Find where the given text appears and provide that cell's center as (X, Y) coordinate. 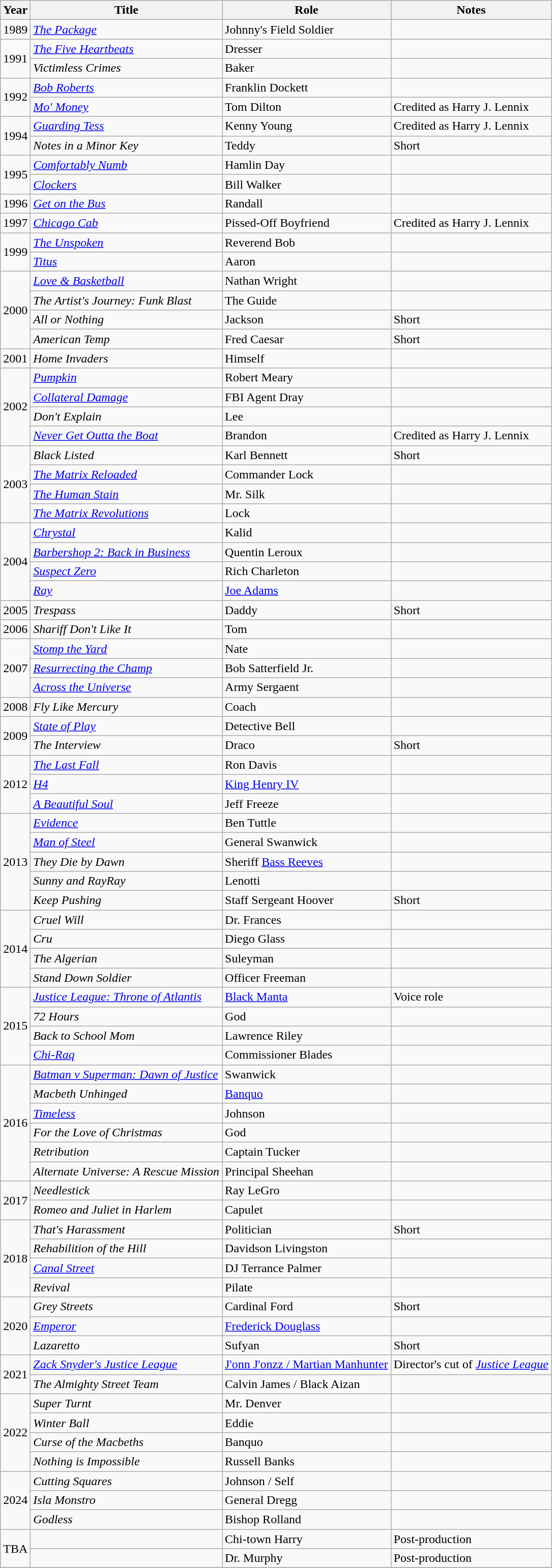
72 Hours (126, 1016)
Commander Lock (307, 474)
Cruel Will (126, 920)
Never Get Outta the Boat (126, 436)
Revival (126, 1287)
Alternate Universe: A Rescue Mission (126, 1171)
Johnson (307, 1113)
Eddie (307, 1423)
Victimless Crimes (126, 68)
1989 (15, 29)
Home Invaders (126, 358)
2006 (15, 629)
Sufyan (307, 1345)
The Artist's Journey: Funk Blast (126, 300)
2016 (15, 1123)
Joe Adams (307, 591)
Sheriff Bass Reeves (307, 862)
Kalid (307, 532)
Notes in a Minor Key (126, 145)
Bob Satterfield Jr. (307, 668)
2021 (15, 1374)
Baker (307, 68)
For the Love of Christmas (126, 1132)
2018 (15, 1258)
All or Nothing (126, 320)
The Human Stain (126, 494)
Robert Meary (307, 378)
Get on the Bus (126, 203)
Capulet (307, 1210)
FBI Agent Dray (307, 397)
The Five Heartbeats (126, 49)
Zack Snyder's Justice League (126, 1365)
1992 (15, 97)
Dr. Frances (307, 920)
Godless (126, 1520)
Don't Explain (126, 416)
A Beautiful Soul (126, 803)
Black Listed (126, 455)
Johnson / Self (307, 1481)
American Temp (126, 339)
Ben Tuttle (307, 823)
Army Sergaent (307, 687)
Ray (126, 591)
Quentin Leroux (307, 552)
Brandon (307, 436)
Draco (307, 745)
General Swanwick (307, 842)
Man of Steel (126, 842)
Bill Walker (307, 184)
2020 (15, 1326)
Dr. Murphy (307, 1558)
Officer Freeman (307, 978)
Johnny's Field Soldier (307, 29)
Guarding Tess (126, 126)
Politician (307, 1229)
Fred Caesar (307, 339)
2013 (15, 861)
King Henry IV (307, 784)
Frederick Douglass (307, 1326)
Reverend Bob (307, 243)
The Package (126, 29)
Captain Tucker (307, 1152)
Lenotti (307, 881)
2024 (15, 1500)
2003 (15, 484)
1991 (15, 58)
1995 (15, 174)
Suleyman (307, 958)
The Interview (126, 745)
Canal Street (126, 1268)
Cardinal Ford (307, 1307)
Lock (307, 513)
Lazaretto (126, 1345)
The Guide (307, 300)
Suspect Zero (126, 571)
Chrystal (126, 532)
Principal Sheehan (307, 1171)
Ron Davis (307, 765)
Russell Banks (307, 1461)
Trespass (126, 610)
Retribution (126, 1152)
2001 (15, 358)
Commissioner Blades (307, 1055)
Collateral Damage (126, 397)
Ray LeGro (307, 1191)
The Almighty Street Team (126, 1384)
Isla Monstro (126, 1500)
Titus (126, 262)
They Die by Dawn (126, 862)
Randall (307, 203)
The Matrix Revolutions (126, 513)
Himself (307, 358)
Director's cut of Justice League (471, 1365)
Chicago Cab (126, 223)
Keep Pushing (126, 900)
Karl Bennett (307, 455)
1999 (15, 252)
Comfortably Numb (126, 165)
Tom Dilton (307, 107)
Teddy (307, 145)
Role (307, 10)
Pumpkin (126, 378)
Diego Glass (307, 939)
Aaron (307, 262)
J'onn J'onzz / Martian Manhunter (307, 1365)
Timeless (126, 1113)
Daddy (307, 610)
2015 (15, 1026)
Calvin James / Black Aizan (307, 1384)
Grey Streets (126, 1307)
Cutting Squares (126, 1481)
TBA (15, 1549)
Chi-Raq (126, 1055)
Jeff Freeze (307, 803)
Bob Roberts (126, 87)
Stomp the Yard (126, 649)
Nathan Wright (307, 281)
Pissed-Off Boyfriend (307, 223)
Kenny Young (307, 126)
Dresser (307, 49)
2007 (15, 668)
That's Harassment (126, 1229)
2002 (15, 407)
Mr. Silk (307, 494)
2004 (15, 561)
Nate (307, 649)
Lee (307, 416)
Emperor (126, 1326)
The Algerian (126, 958)
Curse of the Macbeths (126, 1442)
Voice role (471, 997)
2022 (15, 1432)
Love & Basketball (126, 281)
Franklin Dockett (307, 87)
Coach (307, 707)
Bishop Rolland (307, 1520)
Davidson Livingston (307, 1249)
Romeo and Juliet in Harlem (126, 1210)
Sunny and RayRay (126, 881)
Chi-town Harry (307, 1539)
Nothing is Impossible (126, 1461)
Fly Like Mercury (126, 707)
Rich Charleton (307, 571)
Mr. Denver (307, 1403)
The Matrix Reloaded (126, 474)
Across the Universe (126, 687)
2008 (15, 707)
Stand Down Soldier (126, 978)
Cru (126, 939)
1996 (15, 203)
The Last Fall (126, 765)
Mo' Money (126, 107)
Year (15, 10)
Barbershop 2: Back in Business (126, 552)
Clockers (126, 184)
Back to School Mom (126, 1036)
Resurrecting the Champ (126, 668)
2012 (15, 784)
Rehabilition of the Hill (126, 1249)
1994 (15, 136)
2017 (15, 1200)
Justice League: Throne of Atlantis (126, 997)
Jackson (307, 320)
Batman v Superman: Dawn of Justice (126, 1074)
Lawrence Riley (307, 1036)
Needlestick (126, 1191)
2014 (15, 949)
H4 (126, 784)
Swanwick (307, 1074)
2000 (15, 310)
State of Play (126, 726)
Tom (307, 629)
2009 (15, 736)
Detective Bell (307, 726)
Shariff Don't Like It (126, 629)
Pilate (307, 1287)
Macbeth Unhinged (126, 1094)
Winter Ball (126, 1423)
The Unspoken (126, 243)
Super Turnt (126, 1403)
Black Manta (307, 997)
1997 (15, 223)
General Dregg (307, 1500)
Title (126, 10)
Staff Sergeant Hoover (307, 900)
Notes (471, 10)
Evidence (126, 823)
DJ Terrance Palmer (307, 1268)
Hamlin Day (307, 165)
2005 (15, 610)
